Search for the cell housing the specified text and yield its [X, Y] center coordinate. 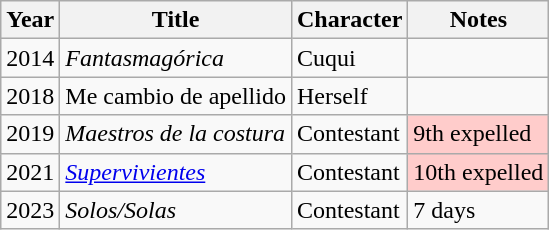
Cuqui [349, 58]
2023 [30, 210]
2019 [30, 134]
Herself [349, 96]
Fantasmagórica [176, 58]
Title [176, 20]
2021 [30, 172]
Character [349, 20]
2014 [30, 58]
Notes [478, 20]
Solos/Solas [176, 210]
Year [30, 20]
9th expelled [478, 134]
Maestros de la costura [176, 134]
7 days [478, 210]
Me cambio de apellido [176, 96]
2018 [30, 96]
Supervivientes [176, 172]
10th expelled [478, 172]
